Return the [X, Y] coordinate for the center point of the cell that contains the specified text.  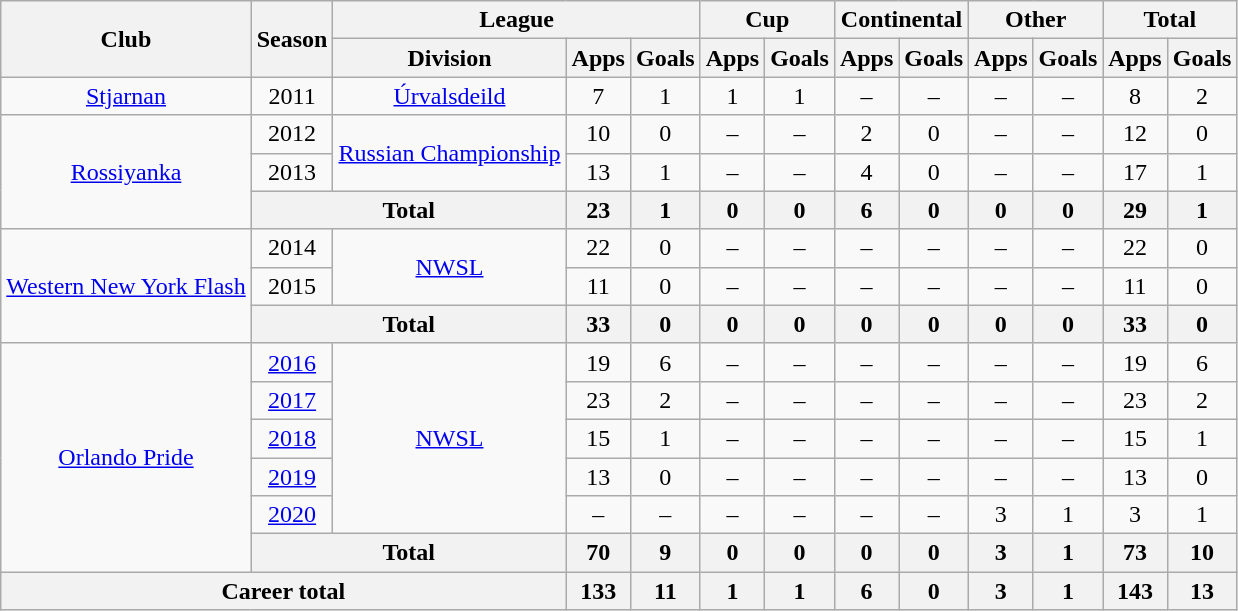
Club [126, 39]
2020 [292, 515]
2012 [292, 134]
29 [1135, 210]
League [516, 20]
2017 [292, 400]
143 [1135, 591]
2016 [292, 362]
73 [1135, 553]
2011 [292, 96]
17 [1135, 172]
7 [598, 96]
Úrvalsdeild [450, 96]
Other [1036, 20]
70 [598, 553]
9 [665, 553]
Cup [767, 20]
4 [866, 172]
2015 [292, 286]
Season [292, 39]
Orlando Pride [126, 457]
2018 [292, 438]
2019 [292, 477]
Stjarnan [126, 96]
Western New York Flash [126, 286]
133 [598, 591]
2013 [292, 172]
Rossiyanka [126, 172]
12 [1135, 134]
Russian Championship [450, 153]
Career total [284, 591]
8 [1135, 96]
Division [450, 58]
Continental [901, 20]
2014 [292, 248]
